Capture the cell that displays the provided text and extract its [x, y] central coordinate. 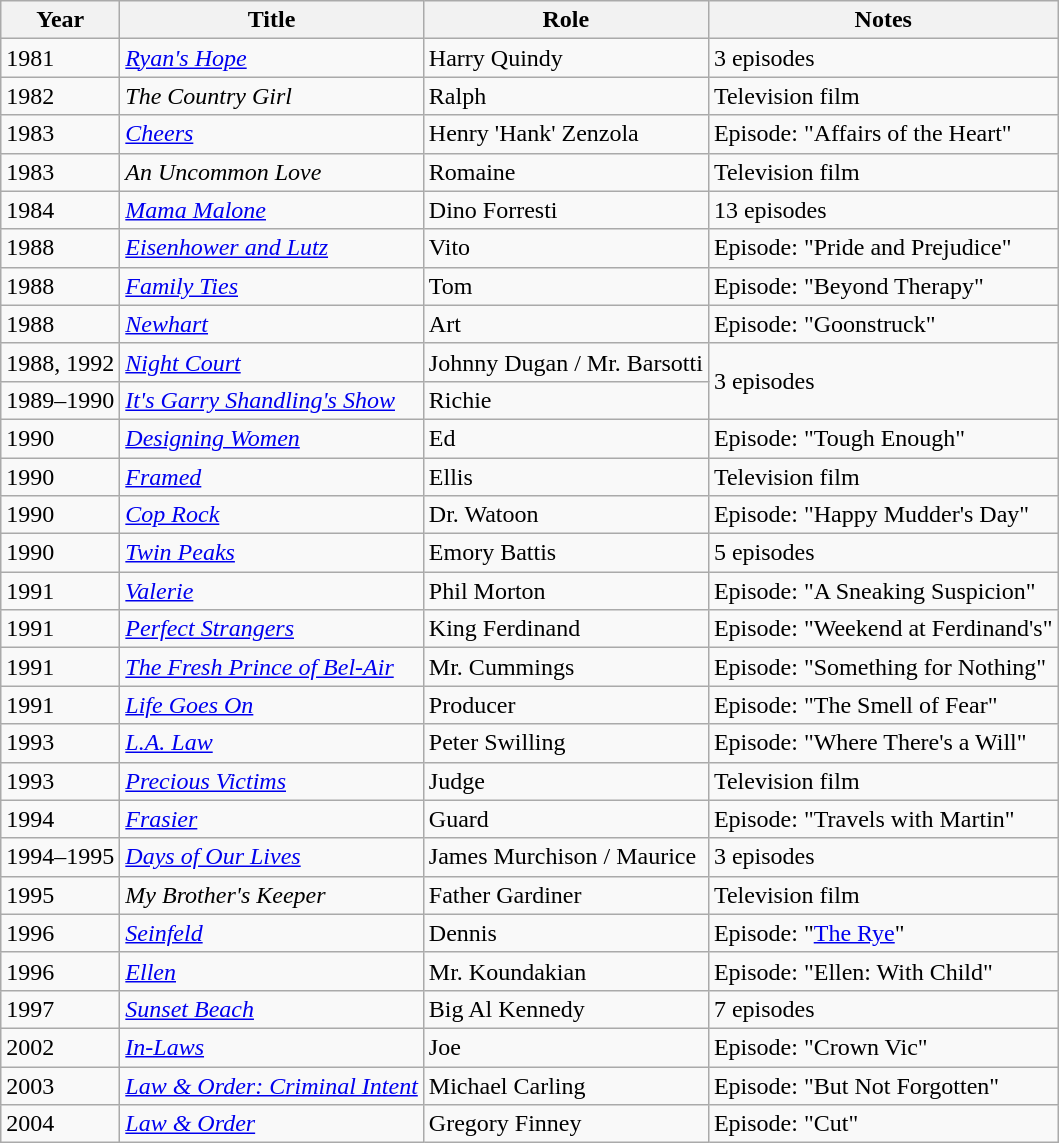
Ellis [566, 477]
Episode: "Travels with Martin" [883, 819]
1988, 1992 [60, 362]
My Brother's Keeper [272, 895]
Cop Rock [272, 515]
Michael Carling [566, 1085]
Episode: "Weekend at Ferdinand's" [883, 629]
Life Goes On [272, 705]
L.A. Law [272, 743]
Johnny Dugan / Mr. Barsotti [566, 362]
Ralph [566, 96]
Big Al Kennedy [566, 1009]
2004 [60, 1124]
Title [272, 20]
Dino Forresti [566, 210]
Seinfeld [272, 933]
Episode: "Pride and Prejudice" [883, 248]
Vito [566, 248]
Mr. Cummings [566, 667]
Father Gardiner [566, 895]
Ellen [272, 971]
Episode: "Something for Nothing" [883, 667]
13 episodes [883, 210]
Perfect Strangers [272, 629]
Episode: "Beyond Therapy" [883, 286]
1982 [60, 96]
Sunset Beach [272, 1009]
Valerie [272, 591]
An Uncommon Love [272, 172]
Notes [883, 20]
Cheers [272, 134]
2003 [60, 1085]
Frasier [272, 819]
Ed [566, 438]
5 episodes [883, 553]
1989–1990 [60, 400]
Gregory Finney [566, 1124]
1997 [60, 1009]
Days of Our Lives [272, 857]
Designing Women [272, 438]
Richie [566, 400]
Precious Victims [272, 781]
Newhart [272, 324]
1994–1995 [60, 857]
Role [566, 20]
Episode: "But Not Forgotten" [883, 1085]
Episode: "Ellen: With Child" [883, 971]
1995 [60, 895]
Night Court [272, 362]
Episode: "The Smell of Fear" [883, 705]
7 episodes [883, 1009]
Episode: "Where There's a Will" [883, 743]
Episode: "Crown Vic" [883, 1047]
Episode: "A Sneaking Suspicion" [883, 591]
Year [60, 20]
1994 [60, 819]
Emory Battis [566, 553]
1984 [60, 210]
In-Laws [272, 1047]
Episode: "Cut" [883, 1124]
Guard [566, 819]
Episode: "The Rye" [883, 933]
Dr. Watoon [566, 515]
Episode: "Tough Enough" [883, 438]
Tom [566, 286]
Episode: "Goonstruck" [883, 324]
Judge [566, 781]
Family Ties [272, 286]
2002 [60, 1047]
Henry 'Hank' Zenzola [566, 134]
Peter Swilling [566, 743]
Art [566, 324]
Law & Order: Criminal Intent [272, 1085]
Harry Quindy [566, 58]
Ryan's Hope [272, 58]
The Country Girl [272, 96]
Law & Order [272, 1124]
Twin Peaks [272, 553]
King Ferdinand [566, 629]
Mr. Koundakian [566, 971]
Producer [566, 705]
Eisenhower and Lutz [272, 248]
The Fresh Prince of Bel-Air [272, 667]
Episode: "Affairs of the Heart" [883, 134]
It's Garry Shandling's Show [272, 400]
1981 [60, 58]
Mama Malone [272, 210]
James Murchison / Maurice [566, 857]
Framed [272, 477]
Romaine [566, 172]
Episode: "Happy Mudder's Day" [883, 515]
Joe [566, 1047]
Dennis [566, 933]
Phil Morton [566, 591]
